Return (x, y) of the center of cell containing provided text 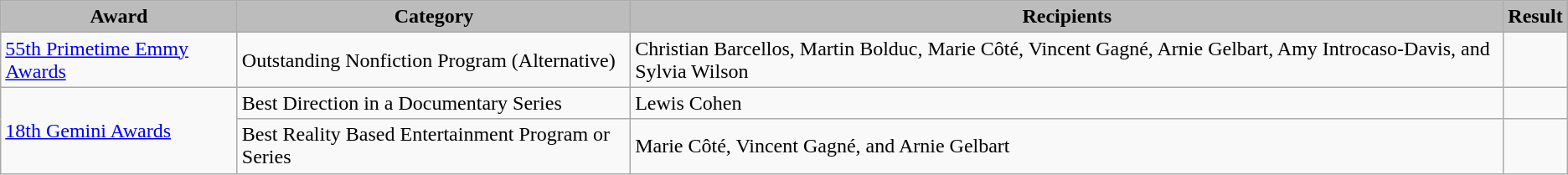
Best Reality Based Entertainment Program or Series (434, 146)
Outstanding Nonfiction Program (Alternative) (434, 60)
Award (119, 17)
Best Direction in a Documentary Series (434, 103)
Category (434, 17)
Result (1535, 17)
Christian Barcellos, Martin Bolduc, Marie Côté, Vincent Gagné, Arnie Gelbart, Amy Introcaso-Davis, and Sylvia Wilson (1067, 60)
Recipients (1067, 17)
Lewis Cohen (1067, 103)
55th Primetime Emmy Awards (119, 60)
Marie Côté, Vincent Gagné, and Arnie Gelbart (1067, 146)
18th Gemini Awards (119, 131)
